Search for the cell housing the specified text and yield its [X, Y] center coordinate. 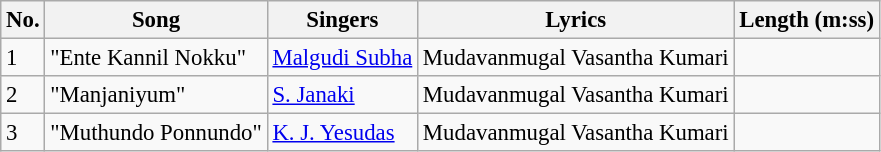
K. J. Yesudas [342, 133]
"Muthundo Ponnundo" [156, 133]
"Manjaniyum" [156, 95]
Length (m:ss) [806, 20]
No. [23, 20]
Malgudi Subha [342, 58]
S. Janaki [342, 95]
Song [156, 20]
2 [23, 95]
1 [23, 58]
"Ente Kannil Nokku" [156, 58]
3 [23, 133]
Singers [342, 20]
Lyrics [576, 20]
